Output the (X, Y) coordinate of the center of the cell containing the given text.  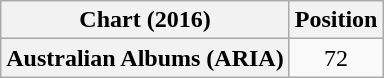
Chart (2016) (145, 20)
Australian Albums (ARIA) (145, 58)
Position (336, 20)
72 (336, 58)
